From the cell containing the given text, extract its center point as (X, Y) coordinate. 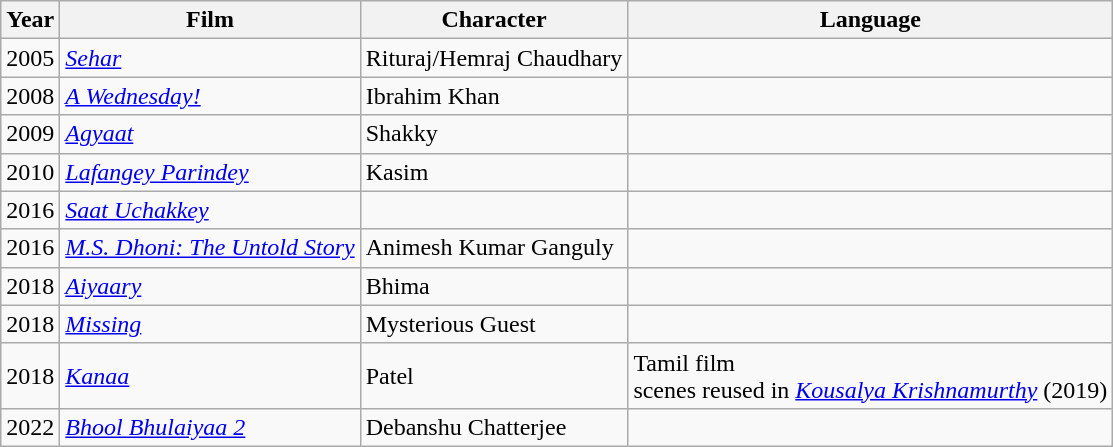
Rituraj/Hemraj Chaudhary (494, 58)
Shakky (494, 134)
Aiyaary (210, 286)
Kasim (494, 172)
Kanaa (210, 376)
2005 (30, 58)
Tamil filmscenes reused in Kousalya Krishnamurthy (2019) (870, 376)
Lafangey Parindey (210, 172)
Language (870, 20)
2022 (30, 427)
2009 (30, 134)
Sehar (210, 58)
Bhima (494, 286)
Bhool Bhulaiyaa 2 (210, 427)
Missing (210, 324)
2008 (30, 96)
Ibrahim Khan (494, 96)
Debanshu Chatterjee (494, 427)
Year (30, 20)
Character (494, 20)
Patel (494, 376)
A Wednesday! (210, 96)
M.S. Dhoni: The Untold Story (210, 248)
Saat Uchakkey (210, 210)
Animesh Kumar Ganguly (494, 248)
Film (210, 20)
Mysterious Guest (494, 324)
2010 (30, 172)
Agyaat (210, 134)
